Search for the cell housing the specified text and yield its (x, y) center coordinate. 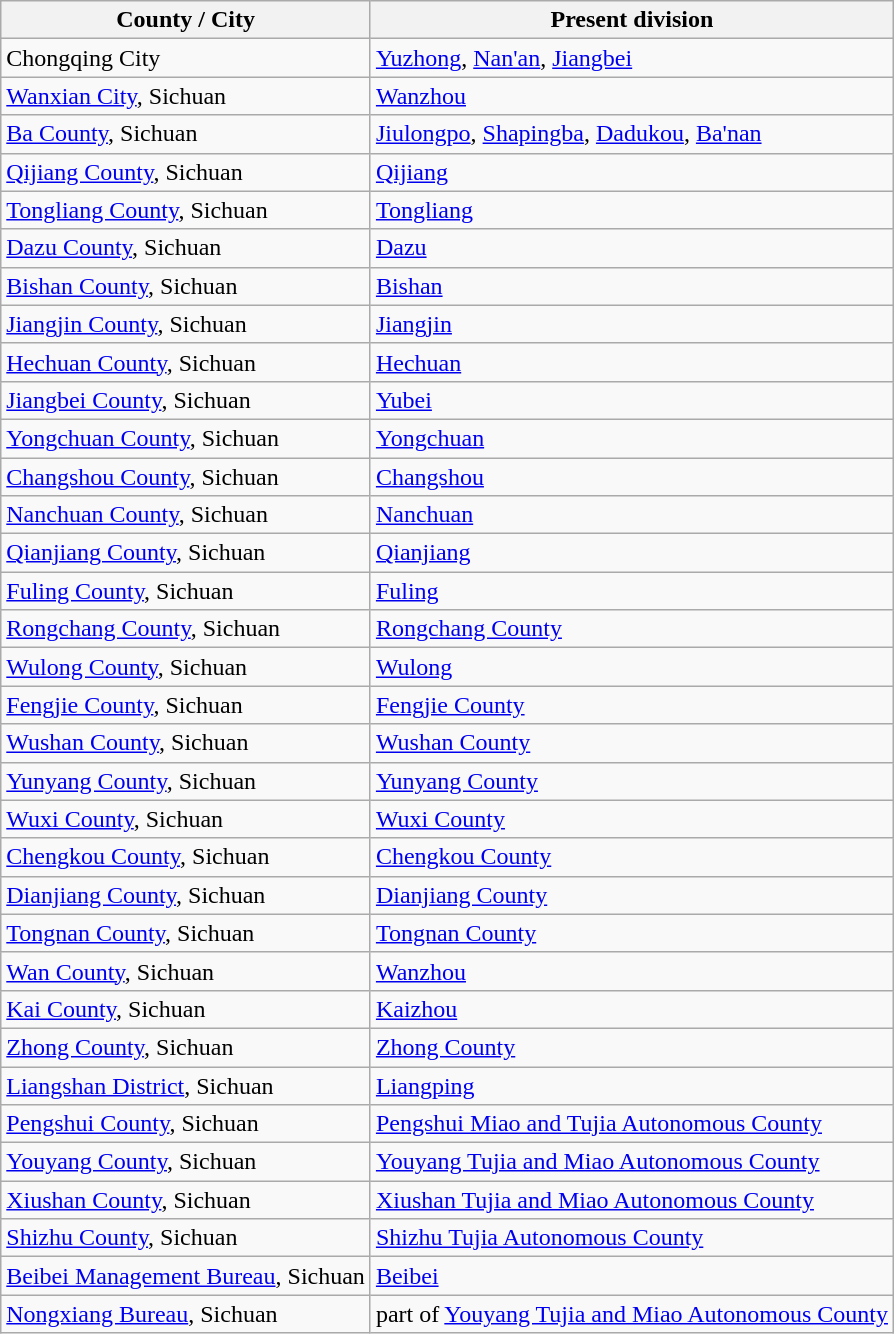
Tongliang (632, 210)
Fuling (632, 591)
Yunyang County, Sichuan (186, 781)
Tongnan County, Sichuan (186, 933)
Tongnan County (632, 933)
Rongchang County (632, 629)
Wushan County, Sichuan (186, 743)
Qianjiang County, Sichuan (186, 553)
Nanchuan (632, 515)
Chengkou County (632, 857)
Dianjiang County (632, 895)
Hechuan (632, 362)
Ba County, Sichuan (186, 134)
Qijiang County, Sichuan (186, 172)
Fengjie County (632, 705)
Youyang Tujia and Miao Autonomous County (632, 1162)
Xiushan County, Sichuan (186, 1200)
part of Youyang Tujia and Miao Autonomous County (632, 1314)
Pengshui County, Sichuan (186, 1124)
Jiangbei County, Sichuan (186, 400)
Chongqing City (186, 58)
Wulong County, Sichuan (186, 667)
Beibei (632, 1276)
Wanxian City, Sichuan (186, 96)
Wuxi County (632, 819)
Changshou County, Sichuan (186, 477)
Yongchuan County, Sichuan (186, 438)
Rongchang County, Sichuan (186, 629)
Fuling County, Sichuan (186, 591)
Tongliang County, Sichuan (186, 210)
Nongxiang Bureau, Sichuan (186, 1314)
Jiangjin County, Sichuan (186, 324)
Yuzhong, Nan'an, Jiangbei (632, 58)
Wulong (632, 667)
Shizhu County, Sichuan (186, 1238)
County / City (186, 20)
Beibei Management Bureau, Sichuan (186, 1276)
Bishan (632, 286)
Bishan County, Sichuan (186, 286)
Present division (632, 20)
Jiangjin (632, 324)
Nanchuan County, Sichuan (186, 515)
Fengjie County, Sichuan (186, 705)
Wushan County (632, 743)
Dianjiang County, Sichuan (186, 895)
Yunyang County (632, 781)
Dazu County, Sichuan (186, 248)
Xiushan Tujia and Miao Autonomous County (632, 1200)
Qianjiang (632, 553)
Zhong County (632, 1047)
Qijiang (632, 172)
Kai County, Sichuan (186, 1009)
Shizhu Tujia Autonomous County (632, 1238)
Wuxi County, Sichuan (186, 819)
Jiulongpo, Shapingba, Dadukou, Ba'nan (632, 134)
Changshou (632, 477)
Yubei (632, 400)
Hechuan County, Sichuan (186, 362)
Pengshui Miao and Tujia Autonomous County (632, 1124)
Dazu (632, 248)
Wan County, Sichuan (186, 971)
Liangping (632, 1085)
Kaizhou (632, 1009)
Zhong County, Sichuan (186, 1047)
Chengkou County, Sichuan (186, 857)
Liangshan District, Sichuan (186, 1085)
Youyang County, Sichuan (186, 1162)
Yongchuan (632, 438)
